Detect which cell encompasses the target text, then output its (X, Y) center coordinate. 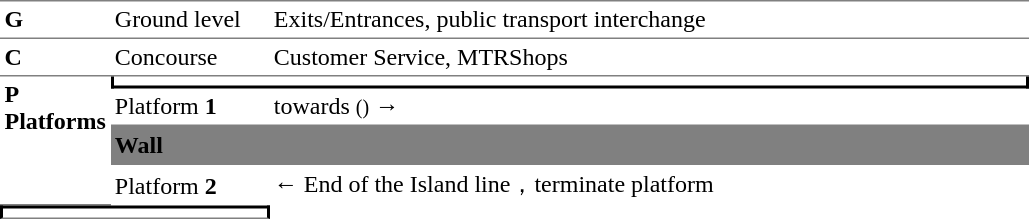
C (55, 58)
Platform 1 (190, 107)
towards () → (648, 107)
Customer Service, MTRShops (648, 58)
Concourse (190, 58)
G (55, 20)
PPlatforms (55, 140)
Exits/Entrances, public transport interchange (648, 20)
Platform 2 (190, 185)
← End of the Island line，terminate platform (648, 185)
Ground level (190, 20)
Wall (569, 146)
